Locate the cell with the specified text and output its (x, y) center coordinate. 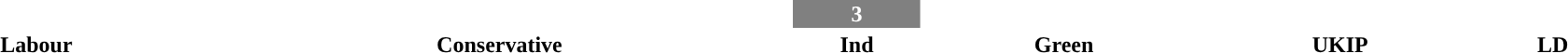
3 (856, 14)
13 (500, 14)
1 (1339, 14)
2 (1063, 14)
